Pinpoint the cell where the given text exists, returning its (x, y) midpoint coordinate. 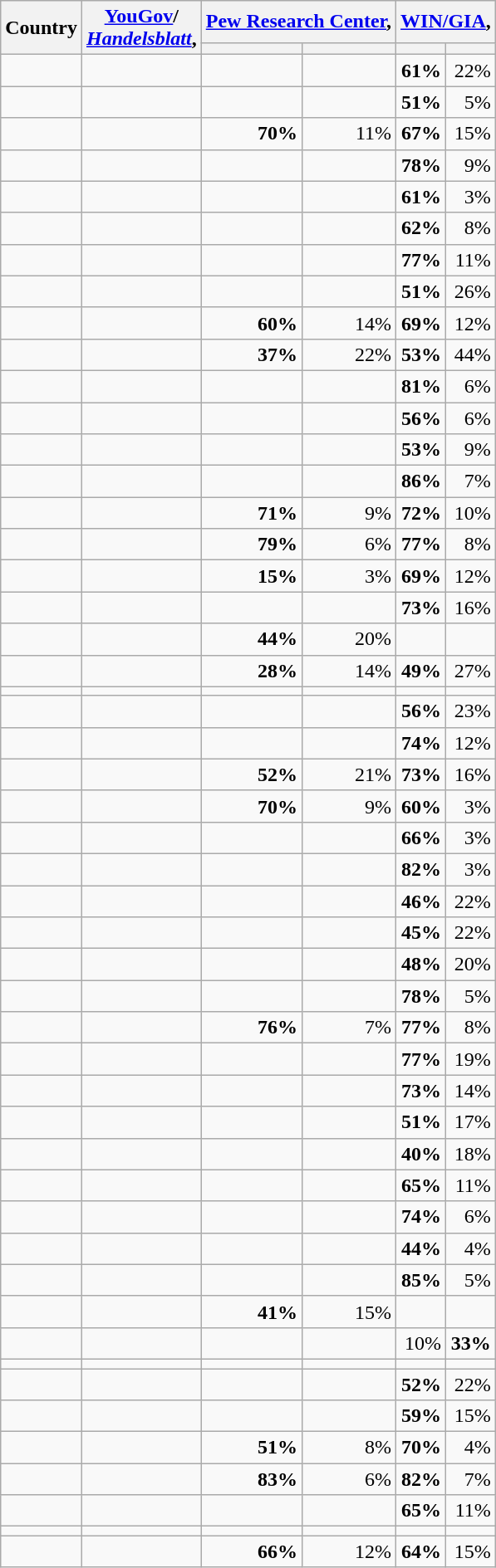
76% (251, 1028)
26% (470, 291)
WIN/GIA, (446, 22)
71% (251, 513)
64% (421, 1551)
41% (251, 1312)
86% (421, 481)
45% (421, 933)
46% (421, 901)
Country (42, 28)
81% (421, 386)
79% (251, 545)
72% (421, 513)
62% (421, 228)
83% (251, 1479)
59% (421, 1416)
Pew Research Center, (298, 22)
19% (470, 1059)
23% (470, 711)
YouGov/Handelsblatt, (141, 28)
27% (470, 671)
37% (251, 354)
17% (470, 1122)
85% (421, 1280)
28% (251, 671)
48% (421, 965)
67% (421, 134)
49% (421, 671)
33% (470, 1343)
21% (349, 774)
18% (470, 1154)
40% (421, 1154)
